Find where the given text appears and provide that cell's center as [X, Y] coordinate. 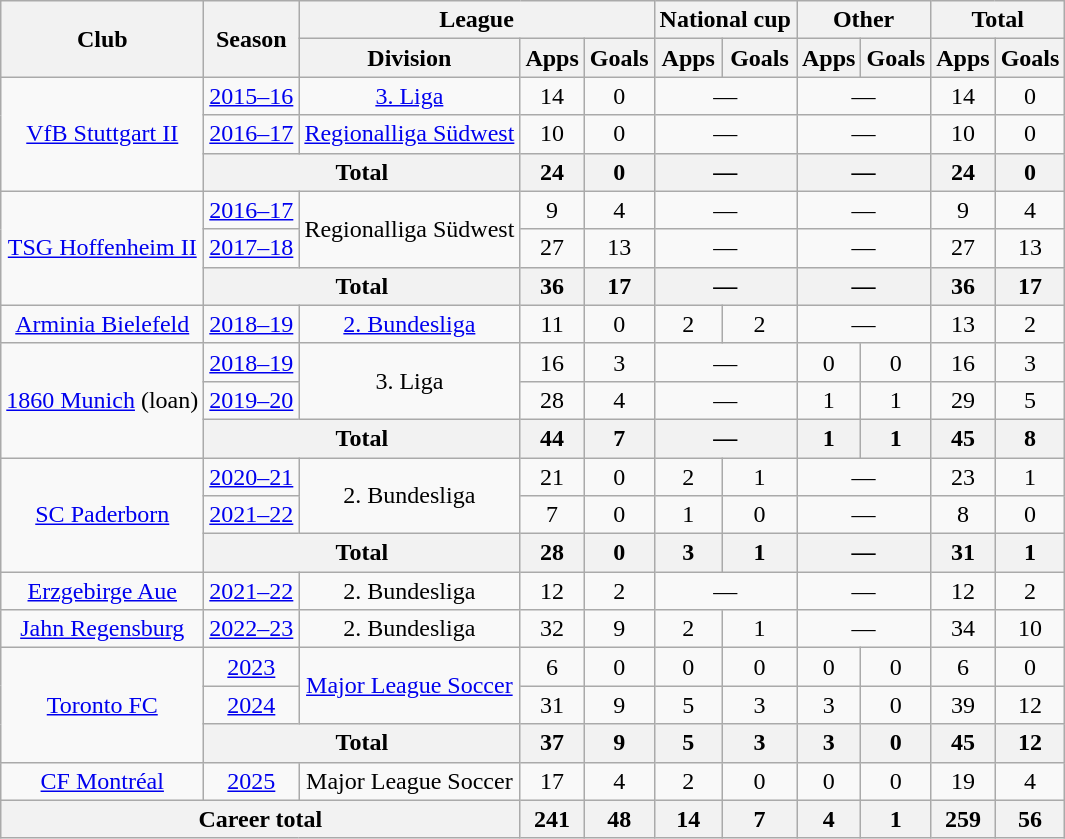
32 [552, 629]
56 [1030, 819]
2017–18 [252, 248]
1860 Munich (loan) [102, 400]
37 [552, 743]
2022–23 [252, 629]
19 [963, 781]
21 [552, 477]
Erzgebirge Aue [102, 591]
Club [102, 39]
2024 [252, 705]
TSG Hoffenheim II [102, 248]
Other [863, 20]
2015–16 [252, 96]
44 [552, 438]
Division [410, 58]
34 [963, 629]
2023 [252, 667]
Career total [260, 819]
Season [252, 39]
VfB Stuttgart II [102, 134]
2020–21 [252, 477]
11 [552, 324]
2025 [252, 781]
241 [552, 819]
League [476, 20]
29 [963, 400]
National cup [725, 20]
Toronto FC [102, 705]
SC Paderborn [102, 515]
Jahn Regensburg [102, 629]
48 [619, 819]
39 [963, 705]
23 [963, 477]
CF Montréal [102, 781]
Arminia Bielefeld [102, 324]
2019–20 [252, 400]
259 [963, 819]
